Detect which cell encompasses the target text, then output its (X, Y) center coordinate. 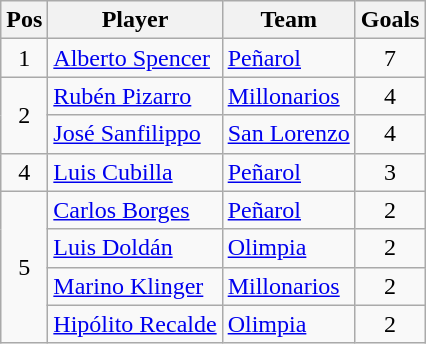
Alberto Spencer (135, 58)
Player (135, 20)
José Sanfilippo (135, 134)
7 (390, 58)
Carlos Borges (135, 210)
1 (24, 58)
Luis Doldán (135, 248)
Goals (390, 20)
Team (288, 20)
Hipólito Recalde (135, 324)
Pos (24, 20)
Luis Cubilla (135, 172)
Rubén Pizarro (135, 96)
Marino Klinger (135, 286)
3 (390, 172)
5 (24, 267)
San Lorenzo (288, 134)
